Return the (X, Y) coordinate for the center point of the cell that contains the specified text.  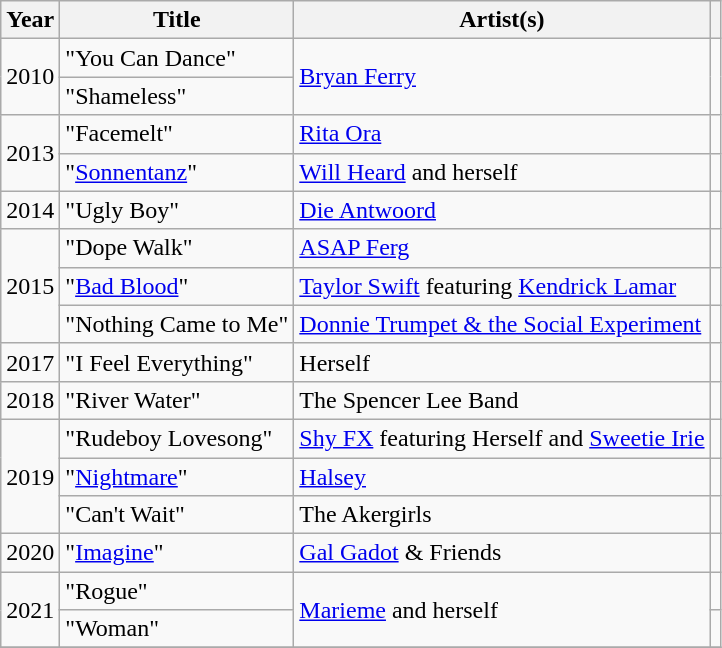
The Spencer Lee Band (502, 400)
2020 (30, 553)
The Akergirls (502, 515)
Donnie Trumpet & the Social Experiment (502, 324)
"Sonnentanz" (177, 172)
2015 (30, 286)
ASAP Ferg (502, 248)
"You Can Dance" (177, 58)
"Can't Wait" (177, 515)
Halsey (502, 477)
"Shameless" (177, 96)
"Nothing Came to Me" (177, 324)
"Ugly Boy" (177, 210)
Will Heard and herself (502, 172)
"I Feel Everything" (177, 362)
"Woman" (177, 629)
2018 (30, 400)
Year (30, 20)
"Dope Walk" (177, 248)
2010 (30, 77)
"Rudeboy Lovesong" (177, 438)
Taylor Swift featuring Kendrick Lamar (502, 286)
Rita Ora (502, 134)
"River Water" (177, 400)
Shy FX featuring Herself and Sweetie Irie (502, 438)
2017 (30, 362)
Herself (502, 362)
2019 (30, 476)
Marieme and herself (502, 610)
2021 (30, 610)
"Bad Blood" (177, 286)
Gal Gadot & Friends (502, 553)
"Rogue" (177, 591)
2013 (30, 153)
"Nightmare" (177, 477)
Bryan Ferry (502, 77)
Artist(s) (502, 20)
2014 (30, 210)
Title (177, 20)
"Imagine" (177, 553)
Die Antwoord (502, 210)
"Facemelt" (177, 134)
